Capture the cell that displays the provided text and extract its (X, Y) central coordinate. 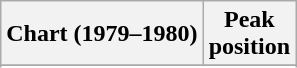
Peakposition (249, 34)
Chart (1979–1980) (102, 34)
